Search for the cell housing the specified text and yield its (X, Y) center coordinate. 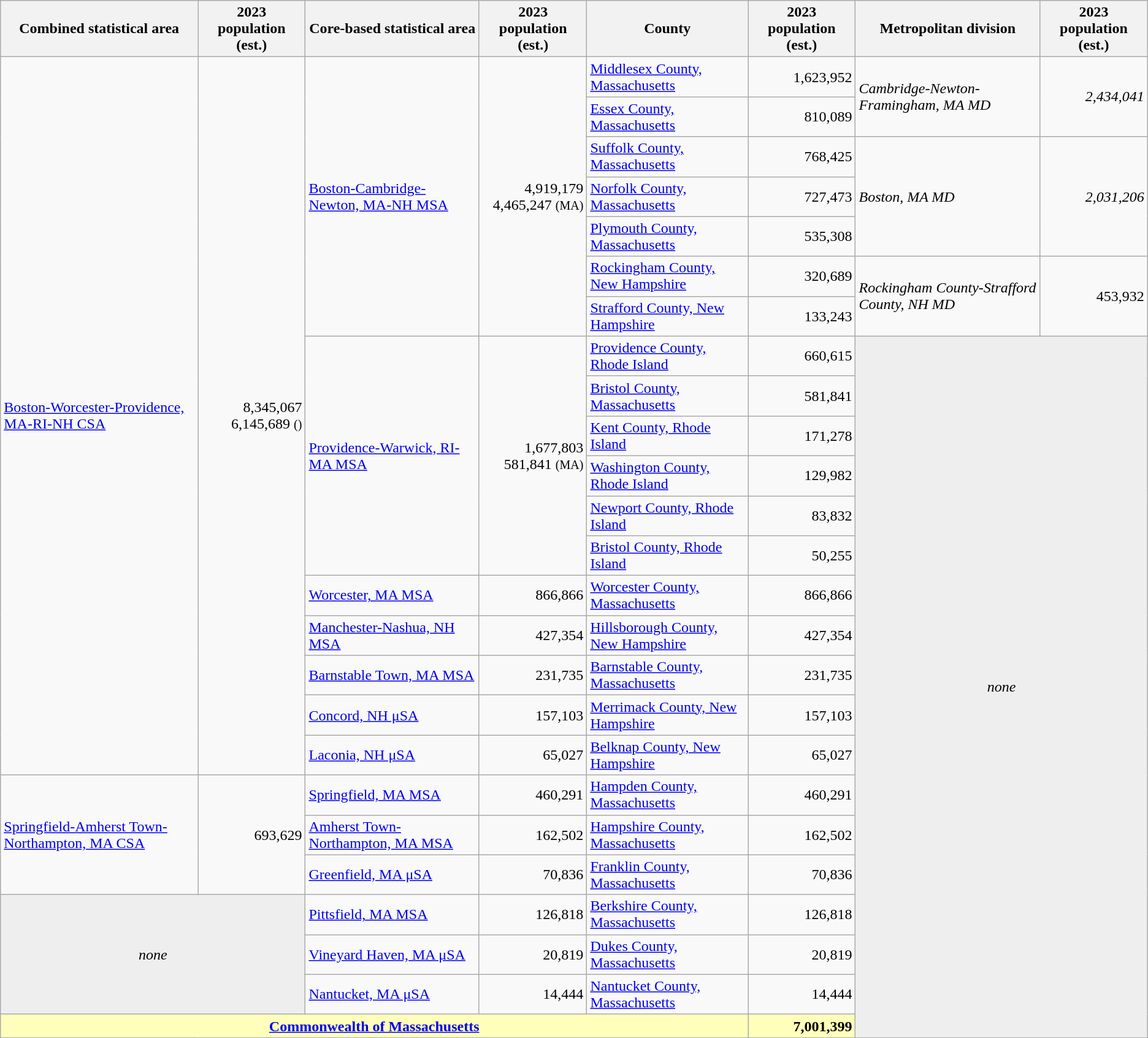
2,031,206 (1094, 196)
4,919,1794,465,247 (MA) (532, 196)
133,243 (802, 316)
535,308 (802, 237)
Worcester, MA MSA (392, 596)
693,629 (251, 835)
Suffolk County, Massachusetts (667, 157)
660,615 (802, 356)
Hillsborough County, New Hampshire (667, 635)
Greenfield, MA μSA (392, 874)
1,623,952 (802, 77)
8,345,0676,145,689 () (251, 416)
Barnstable Town, MA MSA (392, 676)
Rockingham County, New Hampshire (667, 276)
7,001,399 (802, 1026)
Vineyard Haven, MA μSA (392, 954)
50,255 (802, 555)
Core-based statistical area (392, 29)
Nantucket, MA μSA (392, 994)
Norfolk County, Massachusetts (667, 196)
Belknap County, New Hampshire (667, 755)
453,932 (1094, 296)
Rockingham County-Strafford County, NH MD (948, 296)
Combined statistical area (99, 29)
Pittsfield, MA MSA (392, 915)
83,832 (802, 515)
Essex County, Massachusetts (667, 116)
Plymouth County, Massachusetts (667, 237)
Commonwealth of Massachusetts (374, 1026)
Providence County, Rhode Island (667, 356)
320,689 (802, 276)
Barnstable County, Massachusetts (667, 676)
Boston, MA MD (948, 196)
Kent County, Rhode Island (667, 435)
Providence-Warwick, RI-MA MSA (392, 456)
2,434,041 (1094, 97)
Boston-Cambridge-Newton, MA-NH MSA (392, 196)
Springfield, MA MSA (392, 795)
Manchester-Nashua, NH MSA (392, 635)
Newport County, Rhode Island (667, 515)
Middlesex County, Massachusetts (667, 77)
768,425 (802, 157)
County (667, 29)
1,677,803581,841 (MA) (532, 456)
Washington County, Rhode Island (667, 476)
Hampden County, Massachusetts (667, 795)
Strafford County, New Hampshire (667, 316)
Metropolitan division (948, 29)
581,841 (802, 396)
Nantucket County, Massachusetts (667, 994)
Merrimack County, New Hampshire (667, 715)
Boston-Worcester-Providence, MA-RI-NH CSA (99, 416)
129,982 (802, 476)
727,473 (802, 196)
Laconia, NH μSA (392, 755)
Hampshire County, Massachusetts (667, 835)
Amherst Town-Northampton, MA MSA (392, 835)
Worcester County, Massachusetts (667, 596)
Bristol County, Massachusetts (667, 396)
Cambridge-Newton-Framingham, MA MD (948, 97)
Franklin County, Massachusetts (667, 874)
Concord, NH μSA (392, 715)
171,278 (802, 435)
Berkshire County, Massachusetts (667, 915)
Springfield-Amherst Town-Northampton, MA CSA (99, 835)
Dukes County, Massachusetts (667, 954)
Bristol County, Rhode Island (667, 555)
810,089 (802, 116)
